Provide the (x, y) coordinate of the cell's center where the given text is located.  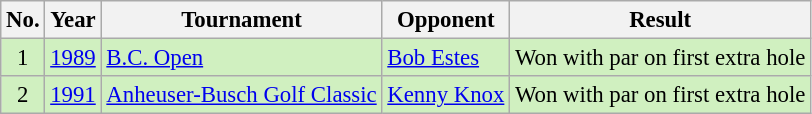
No. (23, 20)
2 (23, 95)
Opponent (446, 20)
Bob Estes (446, 58)
Kenny Knox (446, 95)
Year (73, 20)
B.C. Open (242, 58)
Anheuser-Busch Golf Classic (242, 95)
Tournament (242, 20)
Result (660, 20)
1991 (73, 95)
1989 (73, 58)
1 (23, 58)
